Capture the cell that displays the provided text and extract its (X, Y) central coordinate. 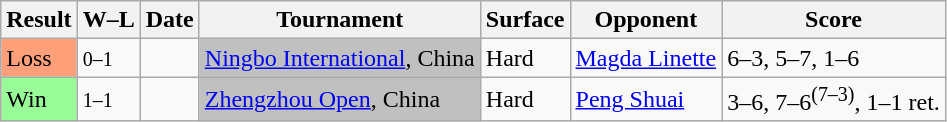
Date (170, 20)
0–1 (108, 58)
Peng Shuai (646, 100)
Loss (39, 58)
6–3, 5–7, 1–6 (834, 58)
Score (834, 20)
Tournament (340, 20)
Result (39, 20)
Opponent (646, 20)
W–L (108, 20)
Surface (525, 20)
3–6, 7–6(7–3), 1–1 ret. (834, 100)
Magda Linette (646, 58)
Ningbo International, China (340, 58)
Zhengzhou Open, China (340, 100)
Win (39, 100)
1–1 (108, 100)
